From the cell containing the given text, extract its center point as (x, y) coordinate. 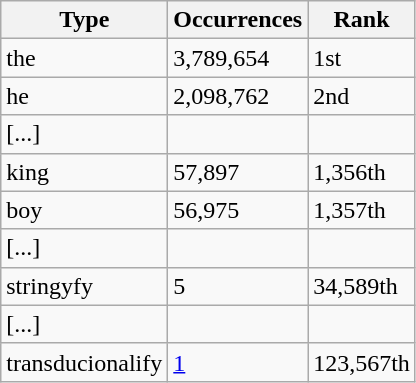
1 (238, 362)
Rank (362, 20)
king (84, 172)
34,589th (362, 286)
1,356th (362, 172)
56,975 (238, 210)
1st (362, 58)
123,567th (362, 362)
2,098,762 (238, 96)
1,357th (362, 210)
transducionalify (84, 362)
he (84, 96)
5 (238, 286)
Type (84, 20)
Occurrences (238, 20)
2nd (362, 96)
boy (84, 210)
3,789,654 (238, 58)
stringyfy (84, 286)
57,897 (238, 172)
the (84, 58)
